Scan for the cell matching the given text and deliver its (X, Y) coordinate at center. 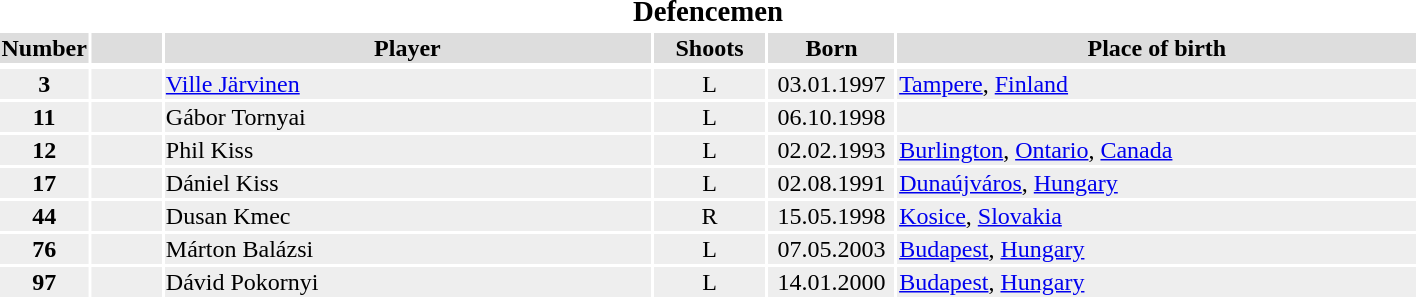
Phil Kiss (407, 150)
15.05.1998 (832, 216)
Dusan Kmec (407, 216)
Tampere, Finland (1157, 84)
Gábor Tornyai (407, 117)
76 (44, 249)
Dávid Pokornyi (407, 282)
Number (44, 48)
Márton Balázsi (407, 249)
02.08.1991 (832, 183)
3 (44, 84)
Ville Järvinen (407, 84)
Player (407, 48)
Born (832, 48)
06.10.1998 (832, 117)
Place of birth (1157, 48)
03.01.1997 (832, 84)
14.01.2000 (832, 282)
Burlington, Ontario, Canada (1157, 150)
12 (44, 150)
07.05.2003 (832, 249)
17 (44, 183)
Kosice, Slovakia (1157, 216)
R (709, 216)
Dániel Kiss (407, 183)
11 (44, 117)
97 (44, 282)
Dunaújváros, Hungary (1157, 183)
44 (44, 216)
02.02.1993 (832, 150)
Shoots (709, 48)
